Detect which cell encompasses the target text, then output its (x, y) center coordinate. 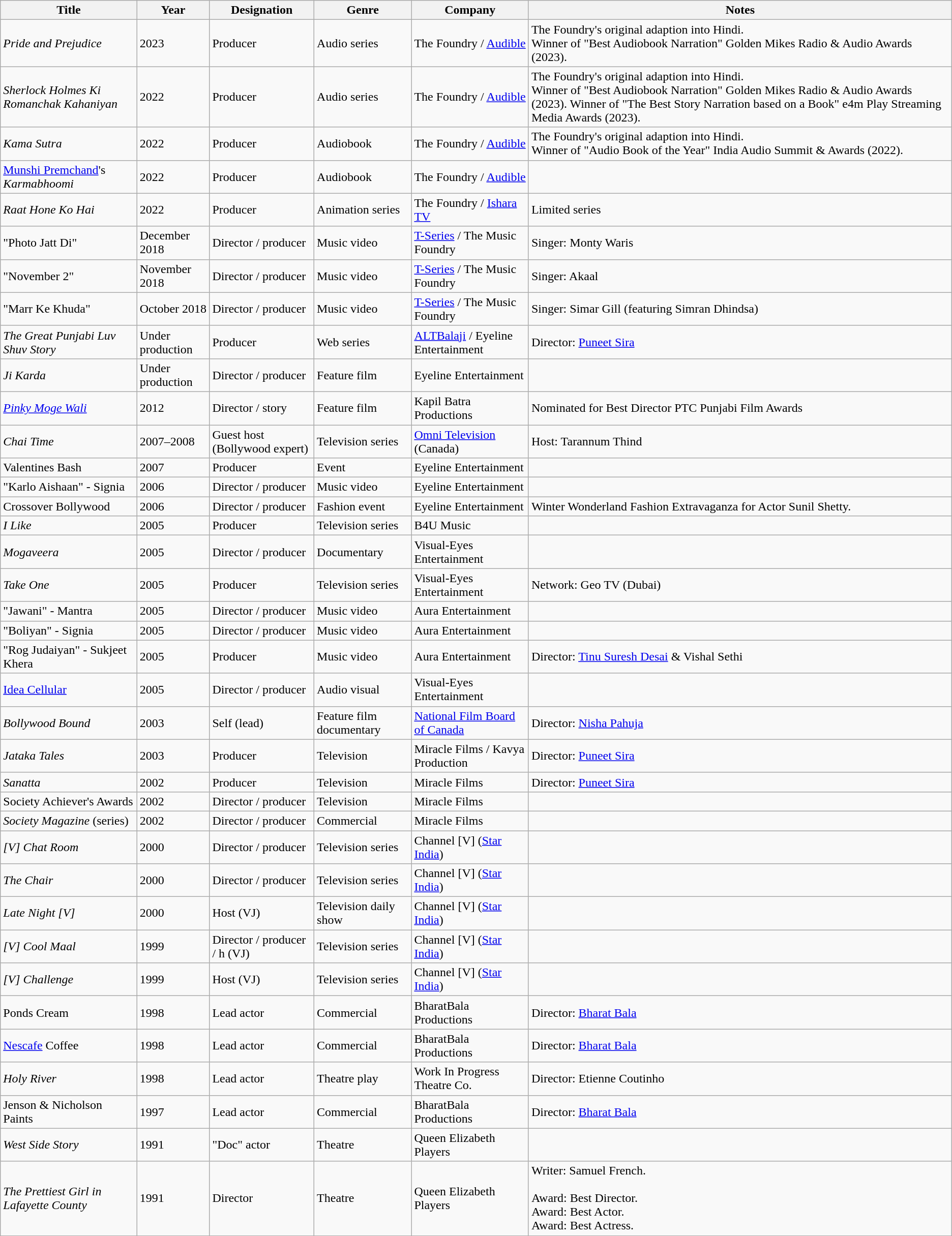
Genre (363, 10)
The Foundry's original adaption into Hindi.Winner of "Best Audiobook Narration" Golden Mikes Radio & Audio Awards (2023). (740, 43)
[V] Cool Maal (69, 947)
"Photo Jatt Di" (69, 243)
Animation series (363, 209)
Feature film documentary (363, 723)
"Marr Ke Khuda" (69, 309)
I Like (69, 526)
Limited series (740, 209)
Bollywood Bound (69, 723)
[V] Chat Room (69, 847)
Nominated for Best Director PTC Punjabi Film Awards (740, 408)
December 2018 (173, 243)
Nescafe Coffee (69, 1045)
Television daily show (363, 913)
2007–2008 (173, 441)
Chai Time (69, 441)
Jenson & Nicholson Paints (69, 1111)
Notes (740, 10)
Documentary (363, 552)
Valentines Bash (69, 468)
Year (173, 10)
Work In Progress Theatre Co. (470, 1079)
Web series (363, 342)
Mogaveera (69, 552)
West Side Story (69, 1145)
November 2018 (173, 276)
Idea Cellular (69, 689)
Society Magazine (series) (69, 821)
B4U Music (470, 526)
Fashion event (363, 506)
1997 (173, 1111)
Network: Geo TV (Dubai) (740, 585)
Director (262, 1198)
Sanatta (69, 782)
The Prettiest Girl in Lafayette County (69, 1198)
Director / story (262, 408)
The Chair (69, 881)
"November 2" (69, 276)
ALTBalaji / Eyeline Entertainment (470, 342)
"Doc" actor (262, 1145)
Society Achiever's Awards (69, 801)
Director: Etienne Coutinho (740, 1079)
Omni Television (Canada) (470, 441)
The Great Punjabi Luv Shuv Story (69, 342)
Host: Tarannum Thind (740, 441)
Sherlock Holmes Ki Romanchak Kahaniyan (69, 97)
Munshi Premchand's Karmabhoomi (69, 177)
Singer: Monty Waris (740, 243)
"Karlo Aishaan" - Signia (69, 487)
Designation (262, 10)
Self (lead) (262, 723)
Writer: Samuel French.Award: Best Director. Award: Best Actor. Award: Best Actress. (740, 1198)
Theatre play (363, 1079)
The Foundry's original adaption into Hindi.Winner of "Audio Book of the Year" India Audio Summit & Awards (2022). (740, 143)
Winter Wonderland Fashion Extravaganza for Actor Sunil Shetty. (740, 506)
Late Night [V] (69, 913)
Take One (69, 585)
Company (470, 10)
Crossover Bollywood (69, 506)
2012 (173, 408)
Holy River (69, 1079)
National Film Board of Canada (470, 723)
Director: Tinu Suresh Desai & Vishal Sethi (740, 657)
October 2018 (173, 309)
Pride and Prejudice (69, 43)
Raat Hone Ko Hai (69, 209)
Miracle Films / Kavya Production (470, 756)
Audio visual (363, 689)
"Boliyan" - Signia (69, 630)
Director: Nisha Pahuja (740, 723)
Kama Sutra (69, 143)
"Jawani" - Mantra (69, 611)
2023 (173, 43)
Ji Karda (69, 375)
Pinky Moge Wali (69, 408)
Singer: Simar Gill (featuring Simran Dhindsa) (740, 309)
Director / producer / h (VJ) (262, 947)
Singer: Akaal (740, 276)
Jataka Tales (69, 756)
"Rog Judaiyan" - Sukjeet Khera (69, 657)
The Foundry / Ishara TV (470, 209)
Ponds Cream (69, 1013)
2007 (173, 468)
[V] Challenge (69, 979)
Guest host (Bollywood expert) (262, 441)
Kapil Batra Productions (470, 408)
Event (363, 468)
Title (69, 10)
